Identify which cell holds the provided text, then report its (x, y) central coordinate. 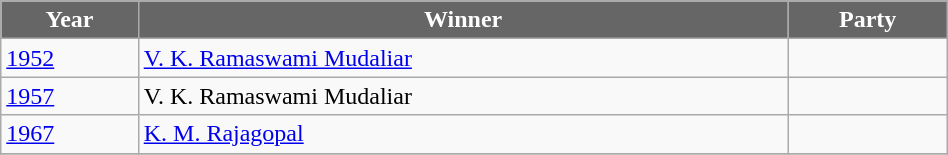
Winner (463, 20)
1952 (70, 58)
K. M. Rajagopal (463, 134)
1957 (70, 96)
Year (70, 20)
Party (868, 20)
1967 (70, 134)
